Output the (x, y) coordinate of the center of the cell containing the given text.  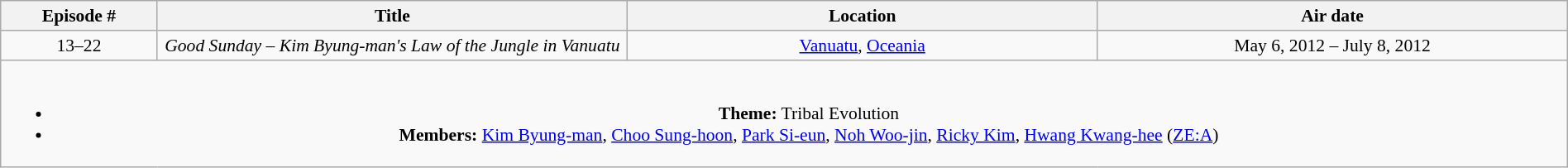
Location (863, 16)
13–22 (79, 46)
Good Sunday – Kim Byung-man's Law of the Jungle in Vanuatu (392, 46)
May 6, 2012 – July 8, 2012 (1332, 46)
Air date (1332, 16)
Theme: Tribal EvolutionMembers: Kim Byung-man, Choo Sung-hoon, Park Si-eun, Noh Woo-jin, Ricky Kim, Hwang Kwang-hee (ZE:A) (784, 113)
Vanuatu, Oceania (863, 46)
Title (392, 16)
Episode # (79, 16)
